Locate the cell with the specified text and output its (x, y) center coordinate. 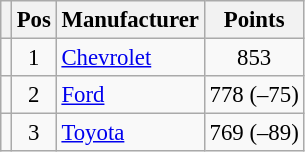
1 (34, 58)
Ford (130, 95)
Points (254, 20)
2 (34, 95)
Pos (34, 20)
769 (–89) (254, 133)
778 (–75) (254, 95)
853 (254, 58)
Toyota (130, 133)
Manufacturer (130, 20)
Chevrolet (130, 58)
3 (34, 133)
